Search for the cell housing the specified text and yield its [X, Y] center coordinate. 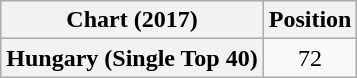
Chart (2017) [132, 20]
Hungary (Single Top 40) [132, 58]
72 [310, 58]
Position [310, 20]
